Output the [X, Y] coordinate of the center of the cell containing the given text.  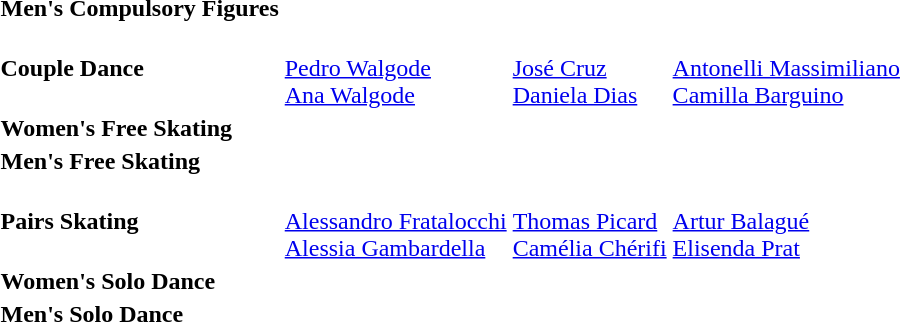
José Cruz Daniela Dias [590, 68]
Pedro Walgode Ana Walgode [396, 68]
Alessandro Fratalocchi Alessia Gambardella [396, 221]
Thomas Picard Camélia Chérifi [590, 221]
